Return [x, y] of the center of cell containing provided text 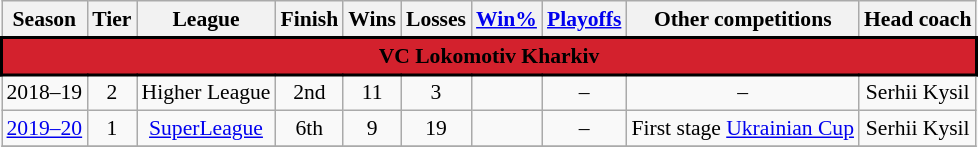
19 [436, 129]
Head coach [918, 19]
2019–20 [45, 129]
1 [112, 129]
6th [309, 129]
Tier [112, 19]
First stage Ukrainian Cup [742, 129]
Wins [372, 19]
League [206, 19]
Finish [309, 19]
11 [372, 93]
2018–19 [45, 93]
Other competitions [742, 19]
Losses [436, 19]
Higher League [206, 93]
3 [436, 93]
SuperLeague [206, 129]
2nd [309, 93]
Playoffs [584, 19]
VC Lokomotiv Kharkiv [490, 56]
2 [112, 93]
Season [45, 19]
Win% [506, 19]
9 [372, 129]
